Scan for the cell matching the given text and deliver its [X, Y] coordinate at center. 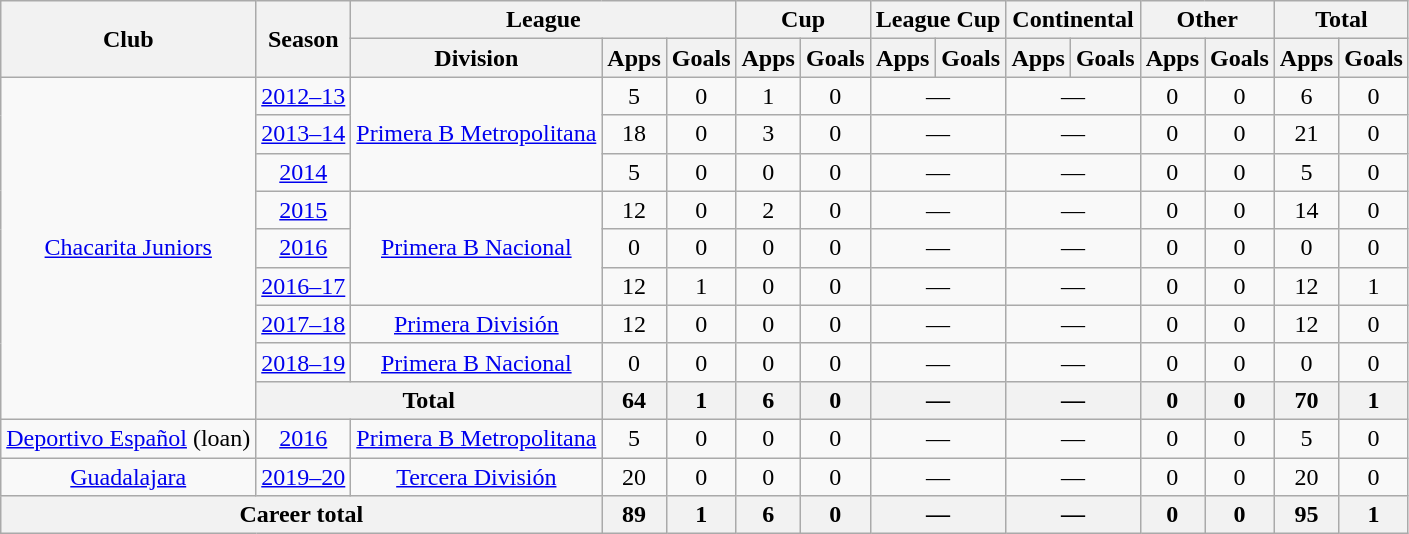
Tercera División [476, 477]
89 [634, 515]
Club [128, 39]
Cup [803, 20]
2019–20 [304, 477]
Other [1207, 20]
64 [634, 400]
3 [768, 134]
2013–14 [304, 134]
Primera División [476, 324]
2017–18 [304, 324]
Chacarita Juniors [128, 248]
2 [768, 210]
Season [304, 39]
2016–17 [304, 286]
18 [634, 134]
League Cup [938, 20]
Guadalajara [128, 477]
Deportivo Español (loan) [128, 438]
70 [1306, 400]
Career total [302, 515]
League [544, 20]
14 [1306, 210]
Division [476, 58]
Continental [1073, 20]
2012–13 [304, 96]
2014 [304, 172]
2015 [304, 210]
95 [1306, 515]
2018–19 [304, 362]
21 [1306, 134]
